Capture the cell that displays the provided text and extract its (x, y) central coordinate. 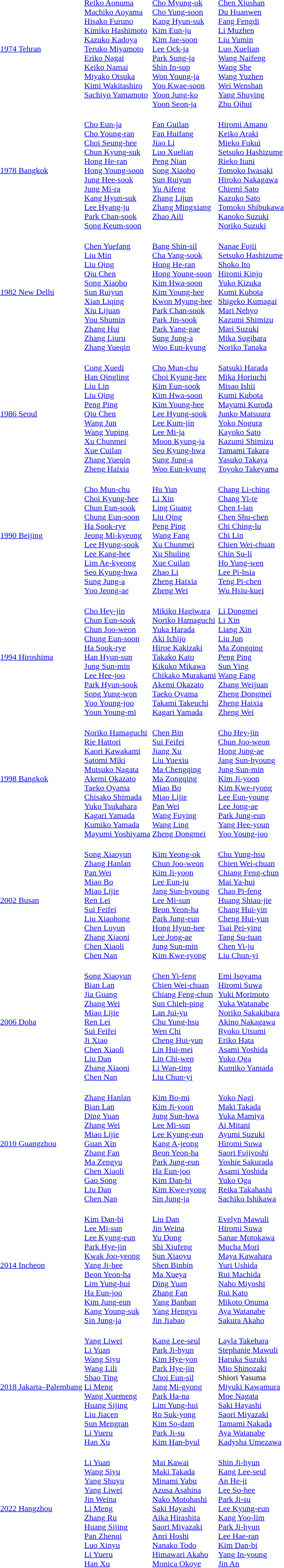
Fan GuilanFan HuifangJiao LiLuo XuelianPeng NianSong XiaoboSun RuiyunYu AifengZhang LijunZhang MingxiangZhao Aili (184, 170)
Zhang HanlanBian LanDing YuanZhang WeiMiao LijieGuan XinZhang FanMa ZengyuChen XiaoliGao SongLiu DanChen Nan (117, 1143)
Chang Li-chingChang Yi-teChen I-lanChen Shu-chenChi Ching-luChi LinChien Wei-chuanChin Su-liHo Yung-wenLee Pi-hsiaTeng Pi-chenWu Hsiu-kuei (251, 535)
Cho Mun-chuChoi Kyung-heeKim Eun-sookKim Hwa-soonKim Young-heeLee Hyung-sookLee Kum-jinLee Mi-jaMoon Kyung-jaSeo Kyung-hwaSung Jung-aWoo Eun-kyung (184, 414)
Kim Yeong-okChun Joo-weonKim Ji-yoonLee Eun-juJang Sun-hyoungLee Mi-sunBeon Yeon-haPark Jung-eunHong Hyun-heeLee Jong-aeJung Sun-minKim Kwe-ryong (184, 900)
Song XiaoyunZhang HanlanPan WeiMiao BoMiao LijieRen LeiSui FeifeiLiu XiaohongChen LuyunZhang XiaoniChen XiaoliChen Nan (117, 900)
Kim Bo-miKim Ji-yoonJung Sun-hwaLee Mi-sunLee Kyung-eunKang A-jeongBeon Yeon-haPark Jung-eunHa Eun-jooKim Dan-biKim Kwe-ryongSin Jung-ja (184, 1143)
Emi IsoyamaHiromi SuwaYuki MorimotoYuka WatanabeNoriko SakakibaraAkino NakagawaRyoko UtsumiEriko HataAsami YoshidaYuko OgaKumiko Yamada (251, 1022)
Kang Lee-seulPark Ji-hyunKim Hye-yonPark Hye-jinChoi Eun-silJang Mi-gyongPark Ha-naLim Yung-huiRo Suk-yongKim So-damPark Ji-suKim Han-byul (184, 1387)
Chen Yi-fengChien Wei-chuanChiang Feng-chunSun Chieh-pingLan Jui-yuChu Yung-hsuWen ChiCheng Hui-yunLin Hui-meiLin Chi-wenLi Wan-tingLiu Chun-yi (184, 1022)
Song XiaoyunBian LanJia GuangZhang WeiMiao LijieRen LeiSui FeifeiJi XiaoChen XiaoliLiu DanZhang XiaoniChen Nan (117, 1022)
Hu YunLi XinLing GuangLiu QingPeng PingWang FangXu ChunmeiXu ShulingXue CuilanZhao LiZheng HaixiaZheng Wei (184, 535)
Cong XuediHan QinglingLiu LinLiu QingPeng PingQiu ChenWang JunWang YupingXu ChunmeiXue CuilanZhang YueqinZheng Haixia (117, 414)
Evelyn MawuliHiromi SuwaSanae MotokawaMucha MoriMaya KawaharaYuri UshidaRui MachidaNaho MiyoshiRui KatoMikoto OnumaAya WatanabeSakura Akaho (251, 1265)
Kim Dan-biLee Mi-sunLee Kyung-eunPark Hye-jinKwak Joo-yeongYang Ji-heeBeon Yeon-haLim Yung-huiHa Eun-jooKim Jung-eunKang Young-sukSin Jung-ja (117, 1265)
Chen BinSui FeifeiJiang XuLiu YuexiuMa ChengqingMa ZongqingMiao BoMiao LijiePan WeiWang FuyingWang LingZheng Dongmei (184, 779)
Yoko NagiMaki TakadaYuka MamiyaAi MitaniAyumi SuzukiHiromi SuwaSaori FujiyoshiYoshie SakuradaAsami YoshidaYuko OgaReika TakahashiSachiko Ishikawa (251, 1143)
Nanae FujiiSetsuko HashizumeShoko ItoHiromi KinjoYuko KizukaKumi KubotaShigeko KumagaiMari NehyoKazumi ShimizuMari SuzukiMika SugiharaNoriko Tanaka (251, 292)
Yang LiweiLi YuanWang SiyuWang LiliShao TingLi MengWang XuemengHuang SijingLiu JiacenSun MengranLi YueruHan Xu (117, 1387)
Chen YuefangLiu MinLiu QingQiu ChenSong XiaoboSun RuiyunXian LiqingXiu LijuanYou ShuminZhang HuiZhang LiuruZhang Yueqin (117, 292)
Li DongmeiLi XinLiang XinLiu JunMa ZongqingPeng PingSun YingWang FangZhang WeijuanZheng DongmeiZheng HaixiaZheng Wei (251, 657)
Liu DanJin WeinaYu DongShi XiufengSun XiaoyuShen BinbinMa XueyaDing YuanZhang FanYang BanbanYang HengyuJin Jiabao (184, 1265)
